Provide the (x, y) coordinate of the cell's center where the given text is located.  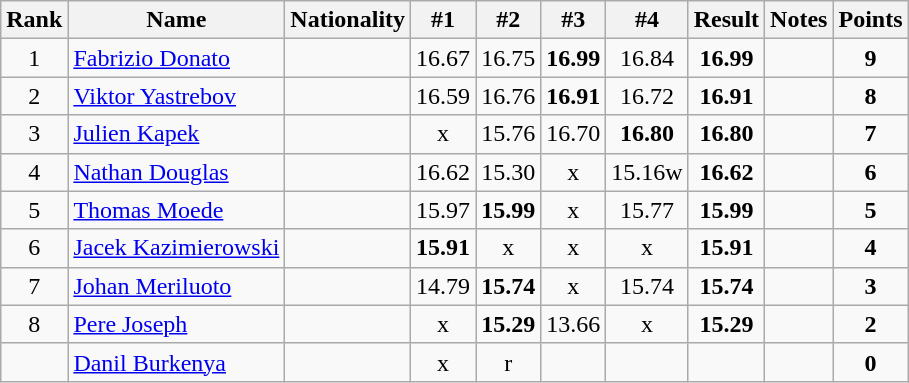
15.97 (444, 210)
Thomas Moede (176, 210)
14.79 (444, 286)
15.77 (647, 210)
Notes (799, 20)
Nationality (348, 20)
15.16w (647, 172)
16.70 (574, 134)
Julien Kapek (176, 134)
9 (870, 58)
#3 (574, 20)
16.76 (508, 96)
1 (34, 58)
Name (176, 20)
16.75 (508, 58)
16.59 (444, 96)
13.66 (574, 324)
16.67 (444, 58)
#1 (444, 20)
Johan Meriluoto (176, 286)
Viktor Yastrebov (176, 96)
Danil Burkenya (176, 362)
Result (726, 20)
15.30 (508, 172)
Pere Joseph (176, 324)
Fabrizio Donato (176, 58)
16.72 (647, 96)
0 (870, 362)
Rank (34, 20)
Jacek Kazimierowski (176, 248)
Nathan Douglas (176, 172)
#4 (647, 20)
r (508, 362)
Points (870, 20)
#2 (508, 20)
16.84 (647, 58)
15.76 (508, 134)
